Return (X, Y) of the center of cell containing provided text 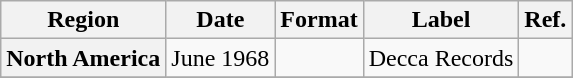
Region (84, 20)
June 1968 (220, 58)
Label (441, 20)
Decca Records (441, 58)
Format (319, 20)
North America (84, 58)
Ref. (546, 20)
Date (220, 20)
